Capture the cell that displays the provided text and extract its [X, Y] central coordinate. 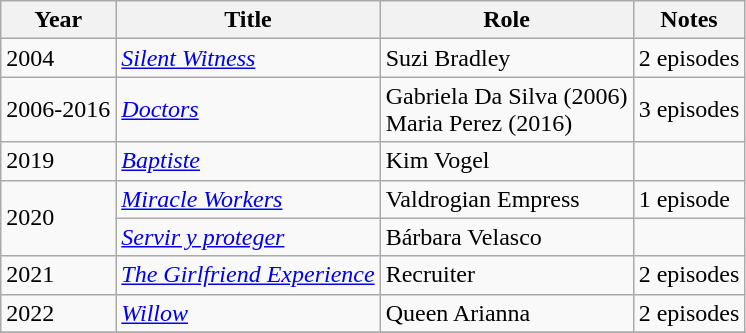
Queen Arianna [506, 313]
1 episode [689, 199]
2019 [58, 161]
Willow [248, 313]
Servir y proteger [248, 237]
Recruiter [506, 275]
Suzi Bradley [506, 58]
Doctors [248, 110]
Kim Vogel [506, 161]
2020 [58, 218]
2021 [58, 275]
Baptiste [248, 161]
Bárbara Velasco [506, 237]
2004 [58, 58]
Silent Witness [248, 58]
The Girlfriend Experience [248, 275]
Year [58, 20]
Gabriela Da Silva (2006)Maria Perez (2016) [506, 110]
Title [248, 20]
2022 [58, 313]
2006-2016 [58, 110]
Notes [689, 20]
Role [506, 20]
3 episodes [689, 110]
Miracle Workers [248, 199]
Valdrogian Empress [506, 199]
